Return [x, y] of the center of cell containing provided text 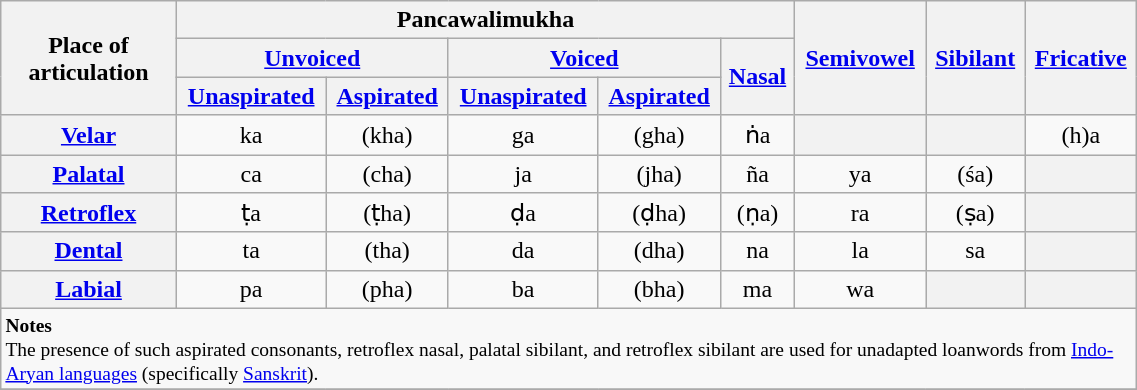
(ḍha) [659, 213]
ya [860, 173]
Nasal [757, 77]
(pha) [387, 289]
pa [251, 289]
da [523, 251]
na [757, 251]
Unvoiced [312, 58]
(jha) [659, 173]
(bha) [659, 289]
Dental [89, 251]
ca [251, 173]
Voiced [584, 58]
ta [251, 251]
ma [757, 289]
ra [860, 213]
wa [860, 289]
Retroflex [89, 213]
ja [523, 173]
(gha) [659, 135]
(ṇa) [757, 213]
(dha) [659, 251]
Place of articulation [89, 58]
Palatal [89, 173]
(śa) [976, 173]
Semivowel [860, 58]
ḍa [523, 213]
Sibilant [976, 58]
(kha) [387, 135]
Velar [89, 135]
(cha) [387, 173]
(ṣa) [976, 213]
(ṭha) [387, 213]
ṅa [757, 135]
ṭa [251, 213]
Pancawalimukha [485, 20]
sa [976, 251]
Fricative [1081, 58]
(tha) [387, 251]
(h)a [1081, 135]
ña [757, 173]
ga [523, 135]
ka [251, 135]
Labial [89, 289]
ba [523, 289]
la [860, 251]
